Determine the [x, y] coordinate at the center of the cell enclosing the given text.  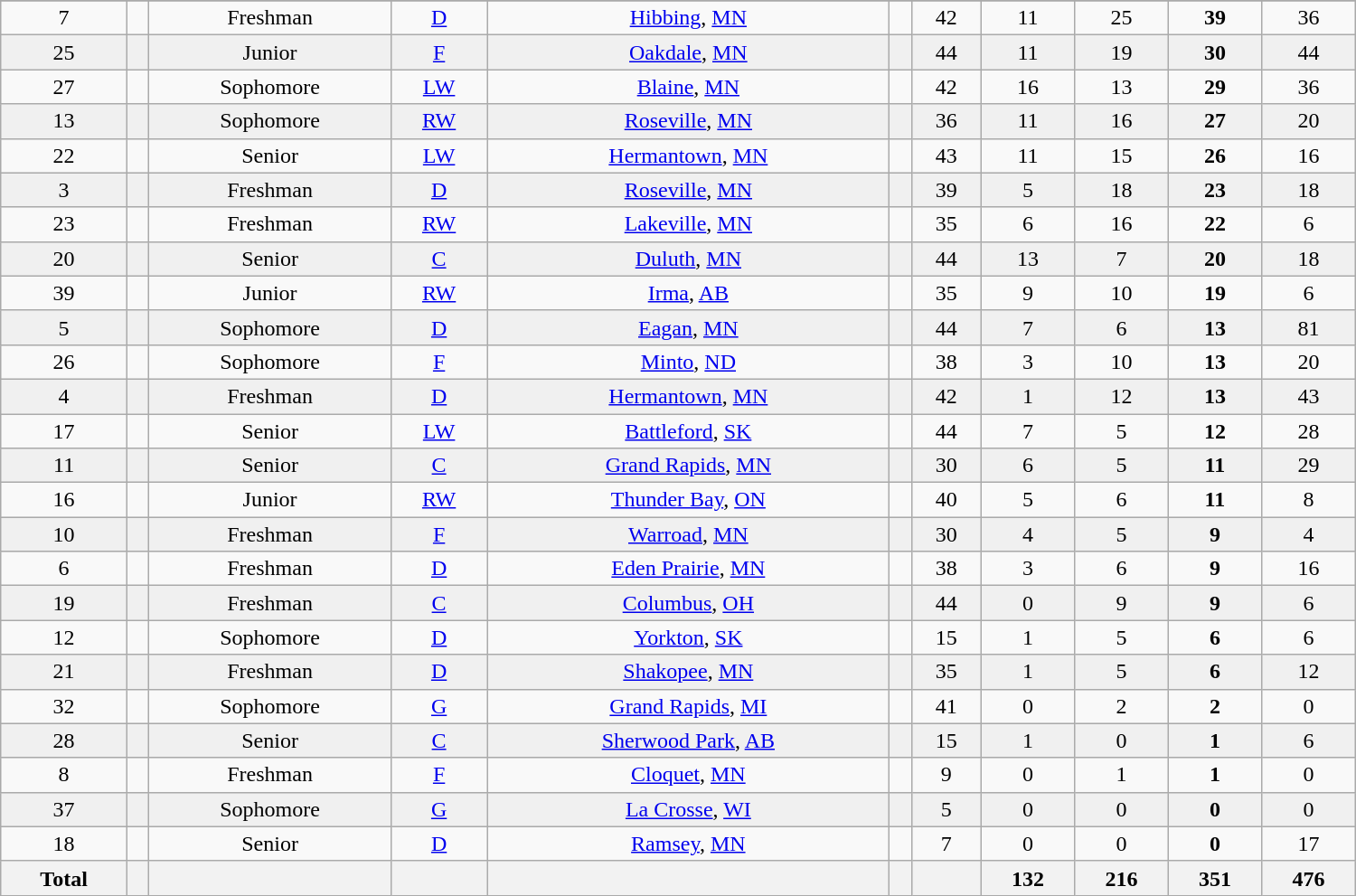
Warroad, MN [689, 534]
Hibbing, MN [689, 18]
Yorkton, SK [689, 637]
Grand Rapids, MN [689, 466]
32 [64, 706]
Shakopee, MN [689, 672]
81 [1309, 327]
37 [64, 809]
Cloquet, MN [689, 775]
40 [946, 500]
216 [1121, 878]
Grand Rapids, MI [689, 706]
Duluth, MN [689, 259]
132 [1027, 878]
351 [1215, 878]
Oakdale, MN [689, 52]
Total [64, 878]
Thunder Bay, ON [689, 500]
41 [946, 706]
Ramsey, MN [689, 844]
Battleford, SK [689, 431]
Lakeville, MN [689, 224]
Sherwood Park, AB [689, 740]
Blaine, MN [689, 87]
Eagan, MN [689, 327]
Eden Prairie, MN [689, 569]
Minto, ND [689, 362]
476 [1309, 878]
21 [64, 672]
Columbus, OH [689, 603]
La Crosse, WI [689, 809]
Irma, AB [689, 293]
